Locate the cell with the specified text and output its (x, y) center coordinate. 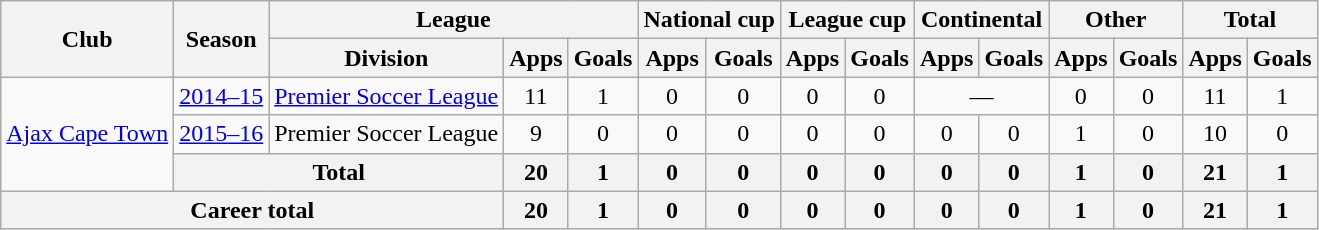
— (981, 96)
Other (1116, 20)
2014–15 (222, 96)
Ajax Cape Town (88, 134)
2015–16 (222, 134)
Club (88, 39)
Career total (252, 210)
League (454, 20)
League cup (847, 20)
10 (1215, 134)
National cup (709, 20)
Continental (981, 20)
Division (386, 58)
9 (536, 134)
Season (222, 39)
